Return [x, y] of the center of cell containing provided text 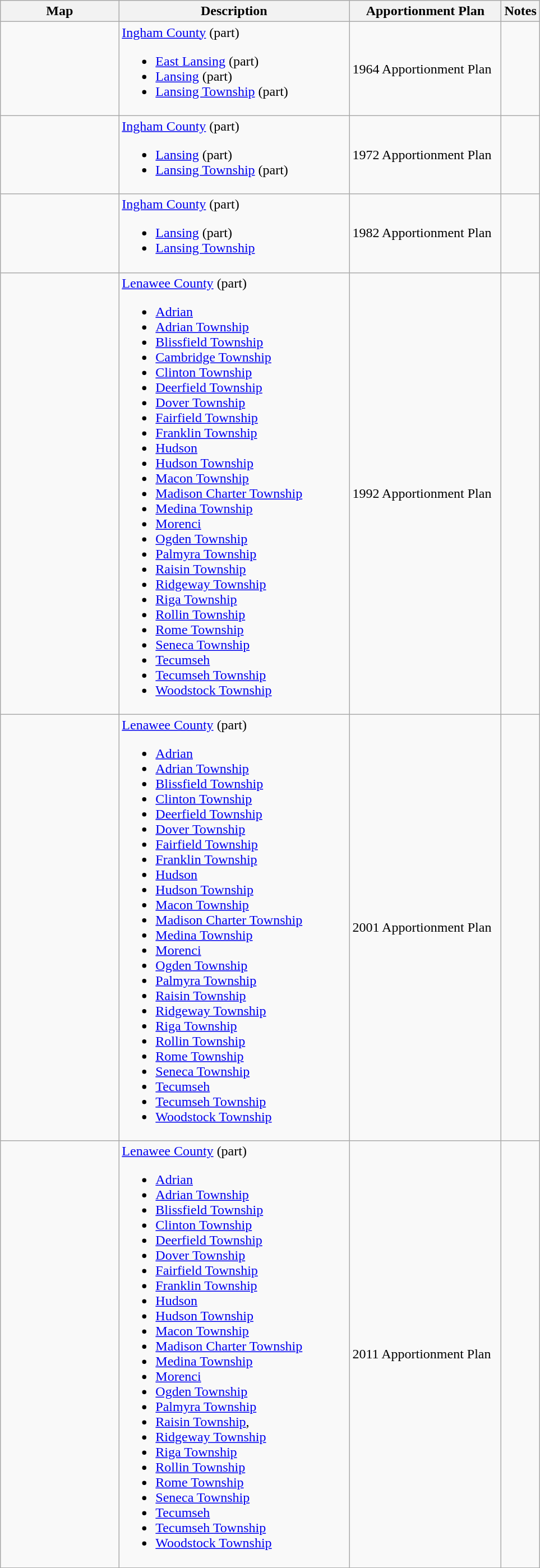
1992 Apportionment Plan [425, 493]
1972 Apportionment Plan [425, 155]
Ingham County (part)Lansing (part)Lansing Township [234, 233]
2011 Apportionment Plan [425, 1354]
Ingham County (part)East Lansing (part)Lansing (part)Lansing Township (part) [234, 68]
1964 Apportionment Plan [425, 68]
Notes [520, 11]
Apportionment Plan [425, 11]
Map [59, 11]
2001 Apportionment Plan [425, 927]
Description [234, 11]
1982 Apportionment Plan [425, 233]
Ingham County (part)Lansing (part)Lansing Township (part) [234, 155]
